Identify which cell holds the provided text, then report its [x, y] central coordinate. 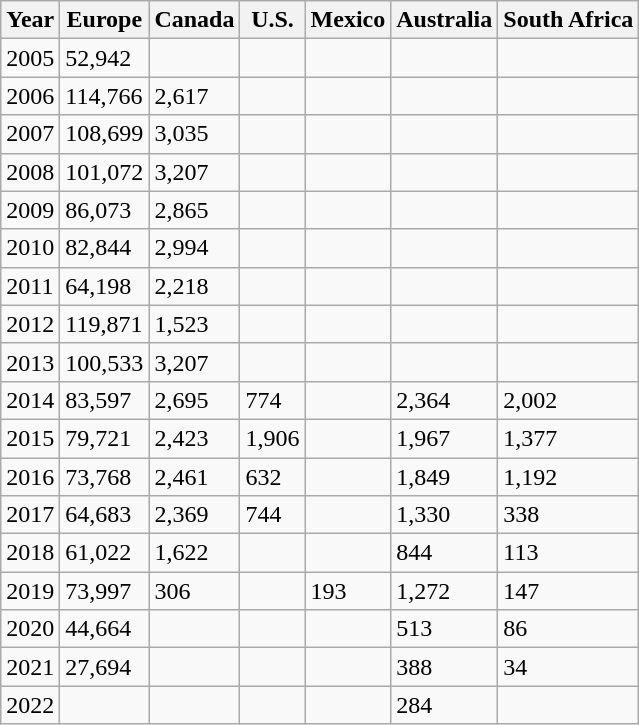
Canada [194, 20]
2018 [30, 553]
2,461 [194, 477]
86 [568, 629]
Year [30, 20]
2022 [30, 705]
388 [444, 667]
2,002 [568, 400]
744 [272, 515]
2010 [30, 248]
1,622 [194, 553]
Europe [104, 20]
2,865 [194, 210]
2,218 [194, 286]
2008 [30, 172]
119,871 [104, 324]
61,022 [104, 553]
193 [348, 591]
114,766 [104, 96]
1,272 [444, 591]
101,072 [104, 172]
1,849 [444, 477]
284 [444, 705]
2020 [30, 629]
2,369 [194, 515]
64,683 [104, 515]
27,694 [104, 667]
2015 [30, 438]
South Africa [568, 20]
147 [568, 591]
82,844 [104, 248]
2012 [30, 324]
1,330 [444, 515]
844 [444, 553]
632 [272, 477]
2021 [30, 667]
52,942 [104, 58]
2006 [30, 96]
338 [568, 515]
774 [272, 400]
83,597 [104, 400]
108,699 [104, 134]
2005 [30, 58]
73,997 [104, 591]
2,364 [444, 400]
Australia [444, 20]
73,768 [104, 477]
2019 [30, 591]
1,967 [444, 438]
2011 [30, 286]
2,423 [194, 438]
2017 [30, 515]
100,533 [104, 362]
2014 [30, 400]
2,994 [194, 248]
2,617 [194, 96]
1,906 [272, 438]
113 [568, 553]
1,192 [568, 477]
2009 [30, 210]
64,198 [104, 286]
Mexico [348, 20]
2007 [30, 134]
34 [568, 667]
44,664 [104, 629]
513 [444, 629]
86,073 [104, 210]
306 [194, 591]
2016 [30, 477]
3,035 [194, 134]
1,523 [194, 324]
1,377 [568, 438]
U.S. [272, 20]
2013 [30, 362]
79,721 [104, 438]
2,695 [194, 400]
